Scan for the cell matching the given text and deliver its [X, Y] coordinate at center. 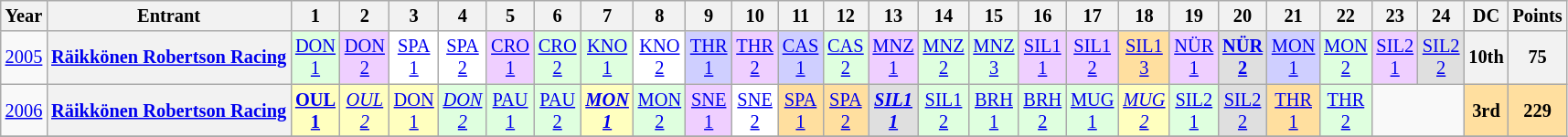
1 [315, 16]
NÜR2 [1243, 58]
2005 [24, 58]
19 [1194, 16]
6 [558, 16]
10 [754, 16]
18 [1144, 16]
CAS1 [801, 58]
12 [845, 16]
MNZ3 [993, 58]
Year [24, 16]
SNE2 [754, 111]
11 [801, 16]
PAU2 [558, 111]
MUG2 [1144, 111]
Points [1538, 16]
NÜR1 [1194, 58]
17 [1092, 16]
229 [1538, 111]
3rd [1486, 111]
2 [365, 16]
SNE1 [709, 111]
BRH2 [1042, 111]
CRO1 [510, 58]
24 [1441, 16]
MNZ2 [944, 58]
SIL13 [1144, 58]
22 [1346, 16]
8 [660, 16]
KNO1 [607, 58]
BRH1 [993, 111]
15 [993, 16]
MNZ1 [894, 58]
2006 [24, 111]
CRO2 [558, 58]
23 [1394, 16]
MUG1 [1092, 111]
10th [1486, 58]
13 [894, 16]
16 [1042, 16]
3 [414, 16]
7 [607, 16]
4 [463, 16]
DC [1486, 16]
KNO2 [660, 58]
5 [510, 16]
75 [1538, 58]
20 [1243, 16]
OUL1 [315, 111]
CAS2 [845, 58]
OUL2 [365, 111]
21 [1293, 16]
14 [944, 16]
9 [709, 16]
PAU1 [510, 111]
Entrant [168, 16]
